Extract the [X, Y] coordinate from the center of the cell holding the provided text.  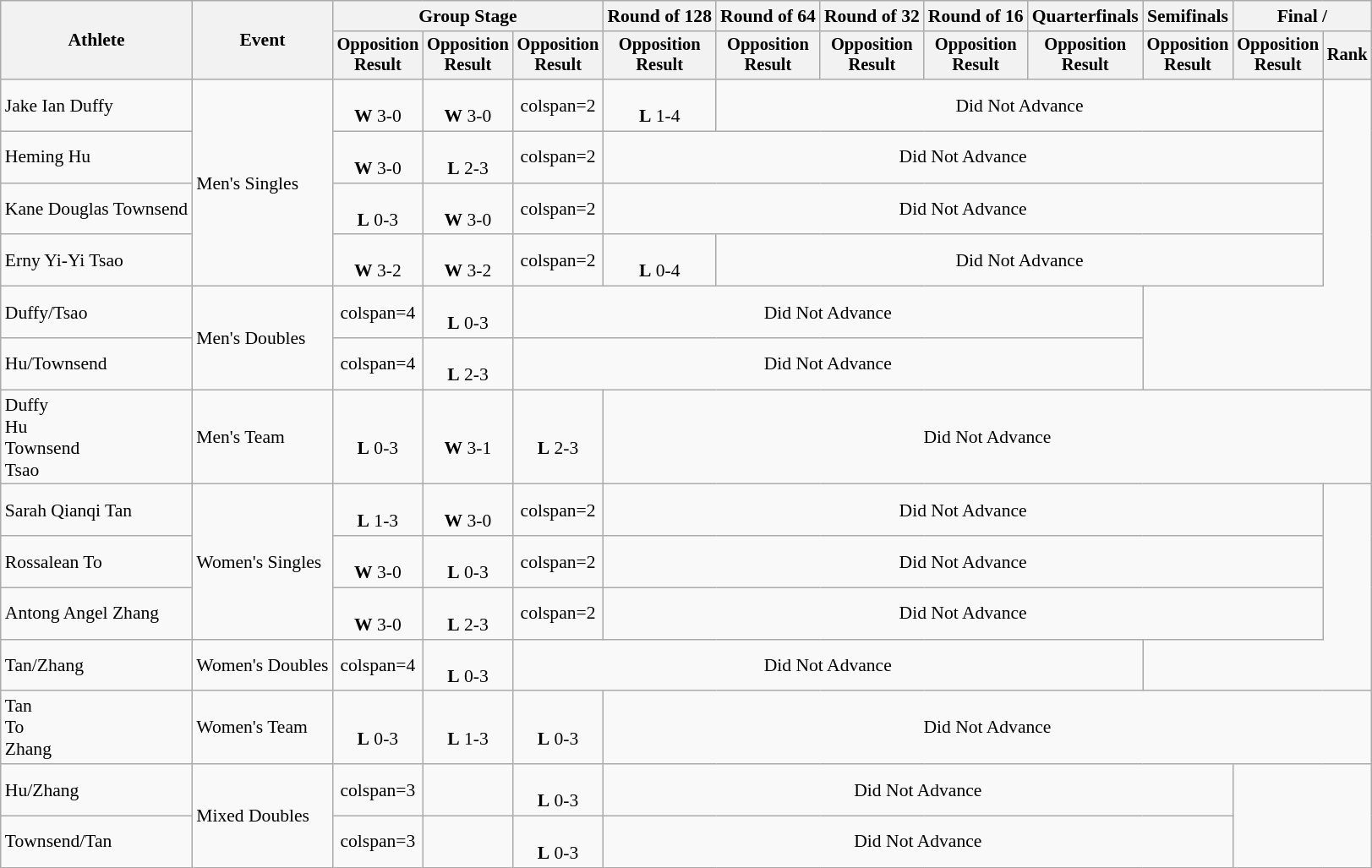
Round of 32 [872, 16]
Semifinals [1189, 16]
TanToZhang [96, 729]
Heming Hu [96, 157]
Sarah Qianqi Tan [96, 510]
Mixed Doubles [262, 816]
Erny Yi-Yi Tsao [96, 260]
Hu/Zhang [96, 789]
Tan/Zhang [96, 666]
Quarterfinals [1085, 16]
Kane Douglas Townsend [96, 210]
Women's Team [262, 729]
Final / [1302, 16]
Antong Angel Zhang [96, 614]
Women's Singles [262, 561]
Men's Doubles [262, 338]
DuffyHuTownsendTsao [96, 437]
Group Stage [468, 16]
Women's Doubles [262, 666]
Round of 128 [659, 16]
Rank [1347, 56]
L 1-4 [659, 105]
Jake Ian Duffy [96, 105]
W 3-1 [468, 437]
Athlete [96, 41]
Duffy/Tsao [96, 313]
Townsend/Tan [96, 842]
Round of 64 [768, 16]
Round of 16 [976, 16]
L 0-4 [659, 260]
Rossalean To [96, 561]
Men's Team [262, 437]
Men's Singles [262, 183]
Hu/Townsend [96, 363]
Event [262, 41]
